Output the [x, y] coordinate of the center of the cell containing the given text.  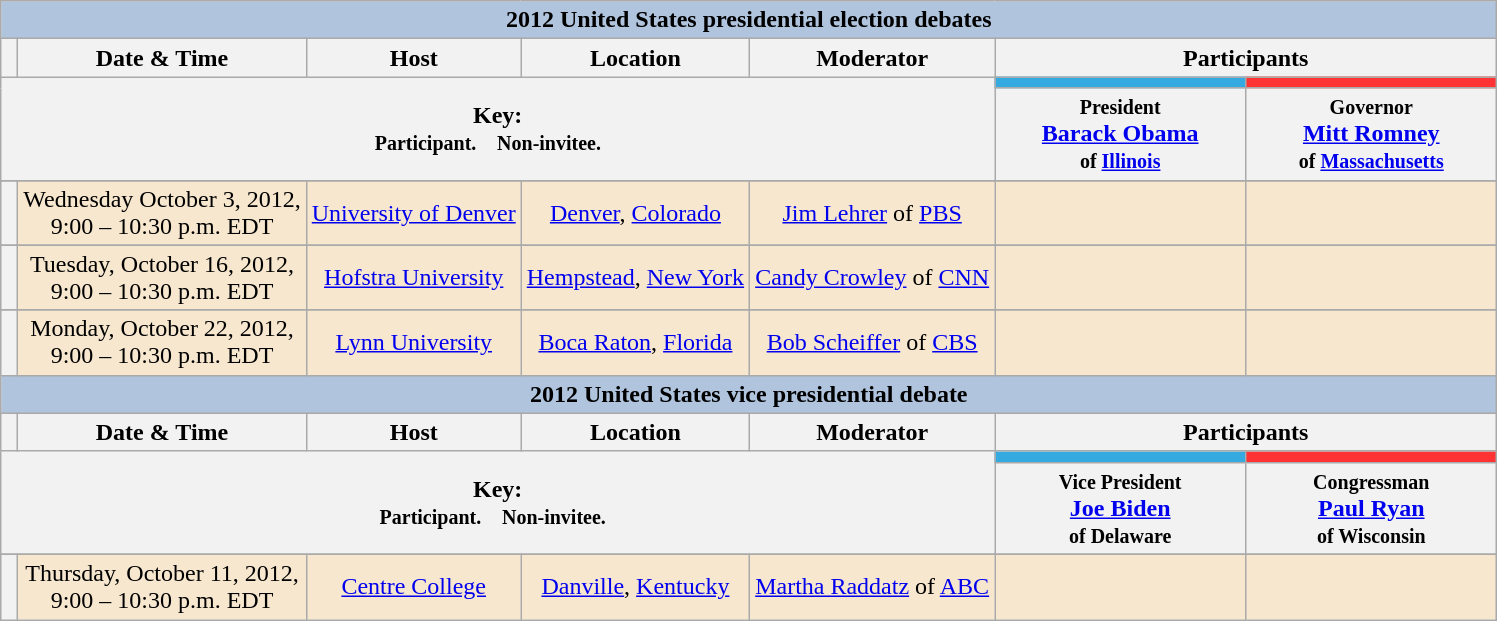
Hofstra University [414, 278]
GovernorMitt Romneyof Massachusetts [1372, 134]
Danville, Kentucky [635, 586]
Martha Raddatz of ABC [872, 586]
Hempstead, New York [635, 278]
2012 United States presidential election debates [749, 20]
Vice PresidentJoe Bidenof Delaware [1120, 508]
Tuesday, October 16, 2012,9:00 – 10:30 p.m. EDT [162, 278]
Jim Lehrer of PBS [872, 212]
CongressmanPaul Ryanof Wisconsin [1372, 508]
Boca Raton, Florida [635, 342]
PresidentBarack Obamaof Illinois [1120, 134]
Centre College [414, 586]
Thursday, October 11, 2012,9:00 – 10:30 p.m. EDT [162, 586]
Denver, Colorado [635, 212]
Lynn University [414, 342]
Monday, October 22, 2012,9:00 – 10:30 p.m. EDT [162, 342]
University of Denver [414, 212]
Candy Crowley of CNN [872, 278]
Bob Scheiffer of CBS [872, 342]
2012 United States vice presidential debate [749, 394]
Wednesday October 3, 2012,9:00 – 10:30 p.m. EDT [162, 212]
